Detect which cell encompasses the target text, then output its (x, y) center coordinate. 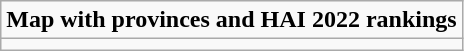
Map with provinces and HAI 2022 rankings (232, 20)
